Provide the (x, y) coordinate of the cell's center where the given text is located.  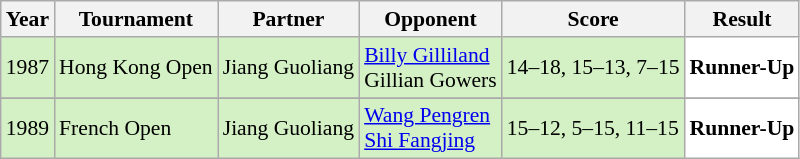
French Open (136, 128)
1987 (28, 68)
Year (28, 19)
Tournament (136, 19)
Score (594, 19)
1989 (28, 128)
Partner (288, 19)
Opponent (430, 19)
14–18, 15–13, 7–15 (594, 68)
Hong Kong Open (136, 68)
15–12, 5–15, 11–15 (594, 128)
Wang Pengren Shi Fangjing (430, 128)
Billy Gilliland Gillian Gowers (430, 68)
Result (742, 19)
